Capture the cell that displays the provided text and extract its (X, Y) central coordinate. 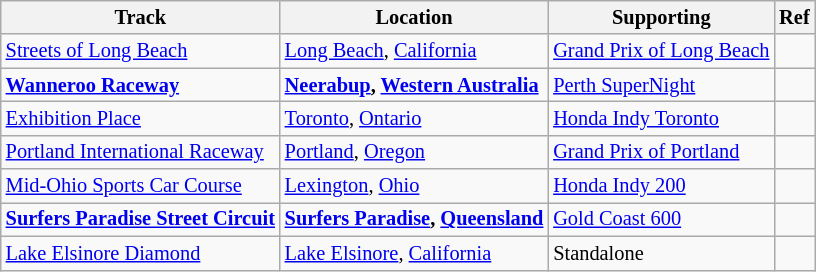
Lake Elsinore, California (414, 253)
Track (140, 17)
Surfers Paradise, Queensland (414, 219)
Honda Indy Toronto (661, 118)
Mid-Ohio Sports Car Course (140, 186)
Surfers Paradise Street Circuit (140, 219)
Lake Elsinore Diamond (140, 253)
Perth SuperNight (661, 85)
Location (414, 17)
Lexington, Ohio (414, 186)
Neerabup, Western Australia (414, 85)
Ref (794, 17)
Portland International Raceway (140, 152)
Streets of Long Beach (140, 51)
Honda Indy 200 (661, 186)
Exhibition Place (140, 118)
Standalone (661, 253)
Portland, Oregon (414, 152)
Long Beach, California (414, 51)
Grand Prix of Portland (661, 152)
Gold Coast 600 (661, 219)
Wanneroo Raceway (140, 85)
Toronto, Ontario (414, 118)
Supporting (661, 17)
Grand Prix of Long Beach (661, 51)
